Return the (X, Y) coordinate for the center point of the cell that contains the specified text.  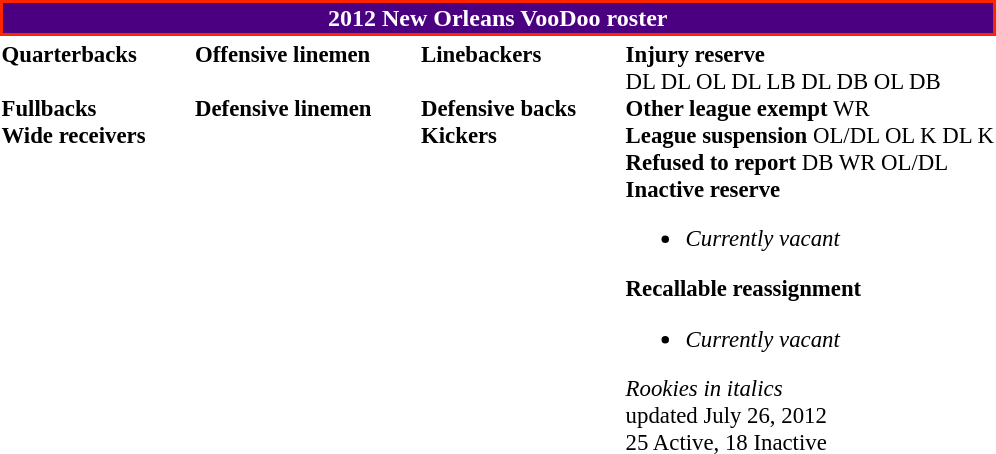
2012 New Orleans VooDoo roster (498, 18)
